Find where the given text appears and provide that cell's center as [x, y] coordinate. 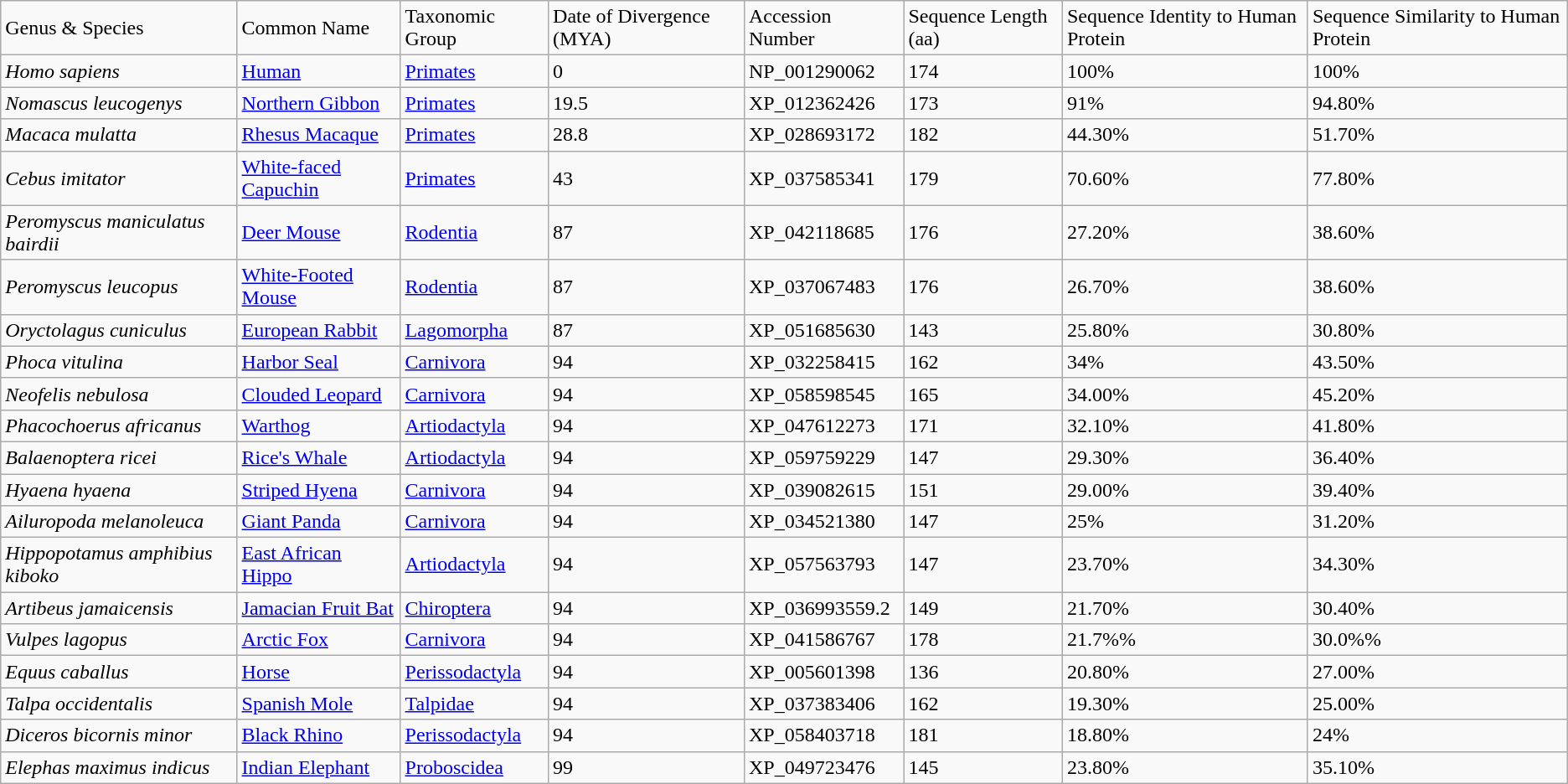
34.30% [1437, 565]
Warthog [318, 426]
XP_037585341 [823, 178]
Taxonomic Group [474, 28]
25.00% [1437, 704]
44.30% [1184, 135]
XP_034521380 [823, 522]
70.60% [1184, 178]
25% [1184, 522]
XP_042118685 [823, 233]
Cebus imitator [119, 178]
151 [983, 490]
Spanish Mole [318, 704]
European Rabbit [318, 330]
Proboscidea [474, 767]
91% [1184, 103]
20.80% [1184, 672]
31.20% [1437, 522]
19.5 [647, 103]
Diceros bicornis minor [119, 735]
Hyaena hyaena [119, 490]
145 [983, 767]
Date of Divergence (MYA) [647, 28]
Sequence Length (aa) [983, 28]
Arctic Fox [318, 640]
179 [983, 178]
18.80% [1184, 735]
Peromyscus leucopus [119, 286]
174 [983, 71]
24% [1437, 735]
Macaca mulatta [119, 135]
Peromyscus maniculatus bairdii [119, 233]
Nomascus leucogenys [119, 103]
23.80% [1184, 767]
43.50% [1437, 362]
Balaenoptera ricei [119, 457]
Jamacian Fruit Bat [318, 608]
Phacochoerus africanus [119, 426]
Giant Panda [318, 522]
28.8 [647, 135]
149 [983, 608]
Phoca vitulina [119, 362]
30.0%% [1437, 640]
XP_036993559.2 [823, 608]
Homo sapiens [119, 71]
Indian Elephant [318, 767]
0 [647, 71]
Sequence Similarity to Human Protein [1437, 28]
Lagomorpha [474, 330]
178 [983, 640]
Hippopotamus amphibius kiboko [119, 565]
Northern Gibbon [318, 103]
Artibeus jamaicensis [119, 608]
XP_059759229 [823, 457]
165 [983, 394]
27.20% [1184, 233]
Horse [318, 672]
Common Name [318, 28]
136 [983, 672]
Talpa occidentalis [119, 704]
19.30% [1184, 704]
Chiroptera [474, 608]
XP_032258415 [823, 362]
Rhesus Macaque [318, 135]
43 [647, 178]
173 [983, 103]
Neofelis nebulosa [119, 394]
Human [318, 71]
Harbor Seal [318, 362]
34% [1184, 362]
143 [983, 330]
32.10% [1184, 426]
29.30% [1184, 457]
White-faced Capuchin [318, 178]
Equus caballus [119, 672]
XP_005601398 [823, 672]
XP_058598545 [823, 394]
XP_039082615 [823, 490]
Elephas maximus indicus [119, 767]
Ailuropoda melanoleuca [119, 522]
XP_047612273 [823, 426]
36.40% [1437, 457]
21.7%% [1184, 640]
30.40% [1437, 608]
Genus & Species [119, 28]
Rice's Whale [318, 457]
181 [983, 735]
East African Hippo [318, 565]
51.70% [1437, 135]
29.00% [1184, 490]
XP_051685630 [823, 330]
XP_049723476 [823, 767]
39.40% [1437, 490]
Deer Mouse [318, 233]
30.80% [1437, 330]
45.20% [1437, 394]
23.70% [1184, 565]
Black Rhino [318, 735]
34.00% [1184, 394]
25.80% [1184, 330]
XP_037383406 [823, 704]
171 [983, 426]
182 [983, 135]
26.70% [1184, 286]
99 [647, 767]
35.10% [1437, 767]
21.70% [1184, 608]
27.00% [1437, 672]
XP_041586767 [823, 640]
NP_001290062 [823, 71]
Striped Hyena [318, 490]
XP_037067483 [823, 286]
XP_012362426 [823, 103]
Talpidae [474, 704]
XP_057563793 [823, 565]
77.80% [1437, 178]
41.80% [1437, 426]
Accession Number [823, 28]
XP_058403718 [823, 735]
Clouded Leopard [318, 394]
Sequence Identity to Human Protein [1184, 28]
White-Footed Mouse [318, 286]
XP_028693172 [823, 135]
Vulpes lagopus [119, 640]
Oryctolagus cuniculus [119, 330]
94.80% [1437, 103]
